Identify which cell holds the provided text, then report its (x, y) central coordinate. 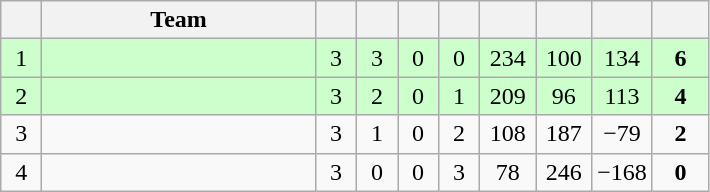
113 (622, 96)
Team (179, 20)
134 (622, 58)
−79 (622, 134)
187 (564, 134)
96 (564, 96)
−168 (622, 172)
234 (508, 58)
246 (564, 172)
108 (508, 134)
209 (508, 96)
6 (680, 58)
78 (508, 172)
100 (564, 58)
